Output the [x, y] coordinate of the center of the cell containing the given text.  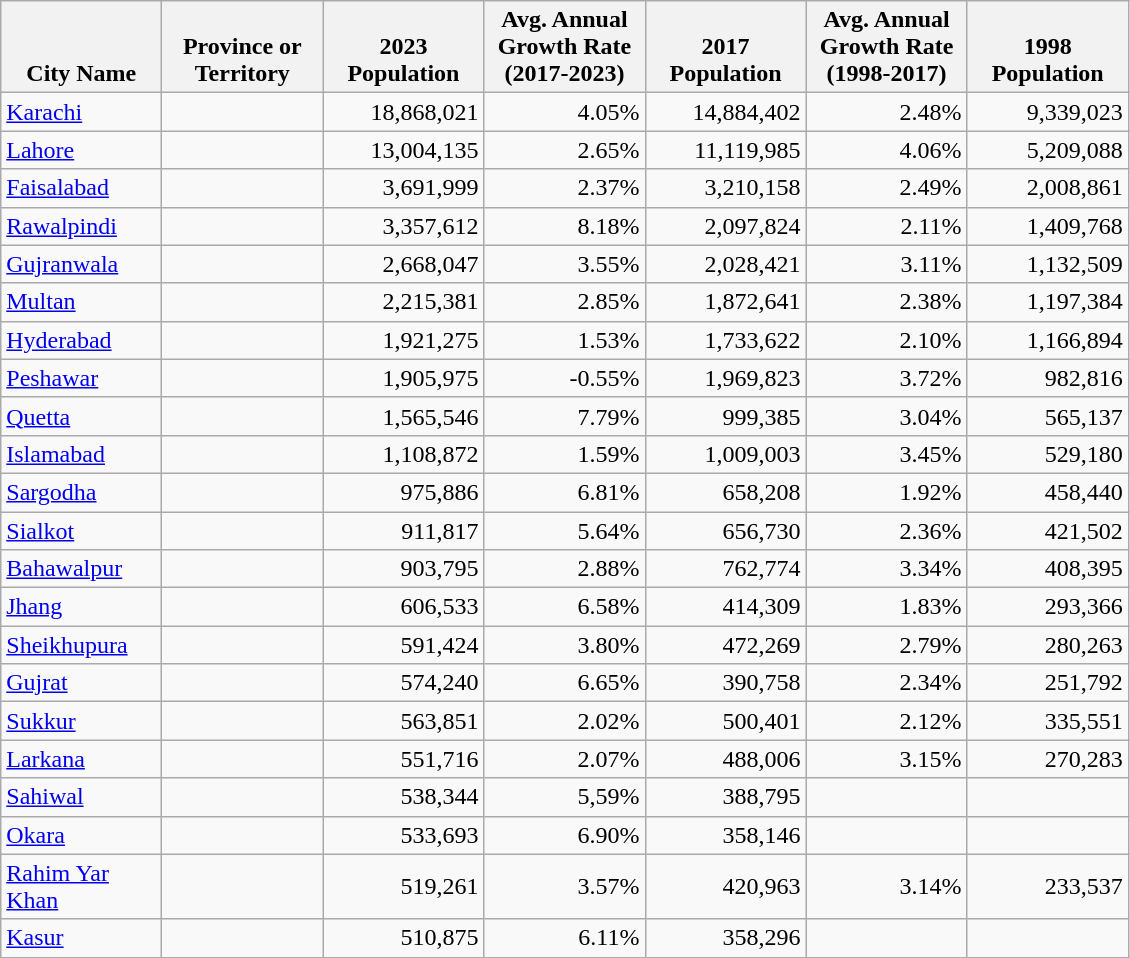
Gujrat [82, 683]
1,108,872 [404, 454]
2.88% [564, 569]
Rawalpindi [82, 226]
2.79% [886, 645]
Sahiwal [82, 797]
9,339,023 [1048, 112]
Sialkot [82, 531]
358,146 [726, 835]
2,668,047 [404, 264]
606,533 [404, 607]
591,424 [404, 645]
Avg. Annual Growth Rate (1998-2017) [886, 47]
2,215,381 [404, 302]
3.04% [886, 416]
14,884,402 [726, 112]
2.85% [564, 302]
Sukkur [82, 721]
1.92% [886, 492]
510,875 [404, 938]
1,733,622 [726, 340]
3.80% [564, 645]
335,551 [1048, 721]
4.05% [564, 112]
1,565,546 [404, 416]
City Name [82, 47]
472,269 [726, 645]
3.11% [886, 264]
Gujranwala [82, 264]
408,395 [1048, 569]
2.11% [886, 226]
500,401 [726, 721]
6.11% [564, 938]
3.14% [886, 886]
Sheikhupura [82, 645]
2.10% [886, 340]
3.45% [886, 454]
2,008,861 [1048, 188]
1998 Population [1048, 47]
233,537 [1048, 886]
2.65% [564, 150]
Kasur [82, 938]
538,344 [404, 797]
Faisalabad [82, 188]
1.83% [886, 607]
388,795 [726, 797]
999,385 [726, 416]
1,009,003 [726, 454]
-0.55% [564, 378]
3.72% [886, 378]
2.37% [564, 188]
13,004,135 [404, 150]
2.12% [886, 721]
2.36% [886, 531]
1.59% [564, 454]
1,132,509 [1048, 264]
414,309 [726, 607]
Lahore [82, 150]
2.02% [564, 721]
Larkana [82, 759]
280,263 [1048, 645]
1,872,641 [726, 302]
529,180 [1048, 454]
551,716 [404, 759]
533,693 [404, 835]
2.38% [886, 302]
Sargodha [82, 492]
1,166,894 [1048, 340]
251,792 [1048, 683]
4.06% [886, 150]
Rahim Yar Khan [82, 886]
519,261 [404, 886]
Province or Territory [242, 47]
2.48% [886, 112]
2023 Population [404, 47]
903,795 [404, 569]
Quetta [82, 416]
2,028,421 [726, 264]
5,59% [564, 797]
7.79% [564, 416]
270,283 [1048, 759]
5,209,088 [1048, 150]
982,816 [1048, 378]
1.53% [564, 340]
3.57% [564, 886]
Islamabad [82, 454]
6.65% [564, 683]
1,921,275 [404, 340]
3,691,999 [404, 188]
762,774 [726, 569]
565,137 [1048, 416]
420,963 [726, 886]
3.34% [886, 569]
1,409,768 [1048, 226]
2.07% [564, 759]
358,296 [726, 938]
Jhang [82, 607]
3.55% [564, 264]
Multan [82, 302]
11,119,985 [726, 150]
Okara [82, 835]
1,969,823 [726, 378]
6.81% [564, 492]
293,366 [1048, 607]
8.18% [564, 226]
3.15% [886, 759]
3,357,612 [404, 226]
656,730 [726, 531]
458,440 [1048, 492]
Peshawar [82, 378]
1,197,384 [1048, 302]
563,851 [404, 721]
488,006 [726, 759]
975,886 [404, 492]
2.49% [886, 188]
3,210,158 [726, 188]
574,240 [404, 683]
390,758 [726, 683]
2,097,824 [726, 226]
Karachi [82, 112]
5.64% [564, 531]
2.34% [886, 683]
2017 Population [726, 47]
421,502 [1048, 531]
6.90% [564, 835]
Avg. Annual Growth Rate (2017-2023) [564, 47]
1,905,975 [404, 378]
Bahawalpur [82, 569]
Hyderabad [82, 340]
658,208 [726, 492]
18,868,021 [404, 112]
911,817 [404, 531]
6.58% [564, 607]
